For the text-containing cell, return its midpoint in (X, Y) coordinate format. 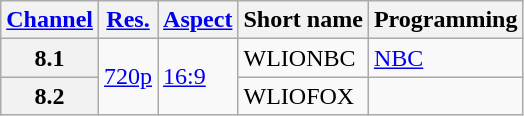
Short name (303, 20)
Programming (446, 20)
8.1 (50, 58)
Channel (50, 20)
NBC (446, 58)
WLIOFOX (303, 96)
8.2 (50, 96)
16:9 (198, 77)
WLIONBC (303, 58)
Aspect (198, 20)
720p (128, 77)
Res. (128, 20)
